Provide the [x, y] coordinate of the cell's center where the given text is located.  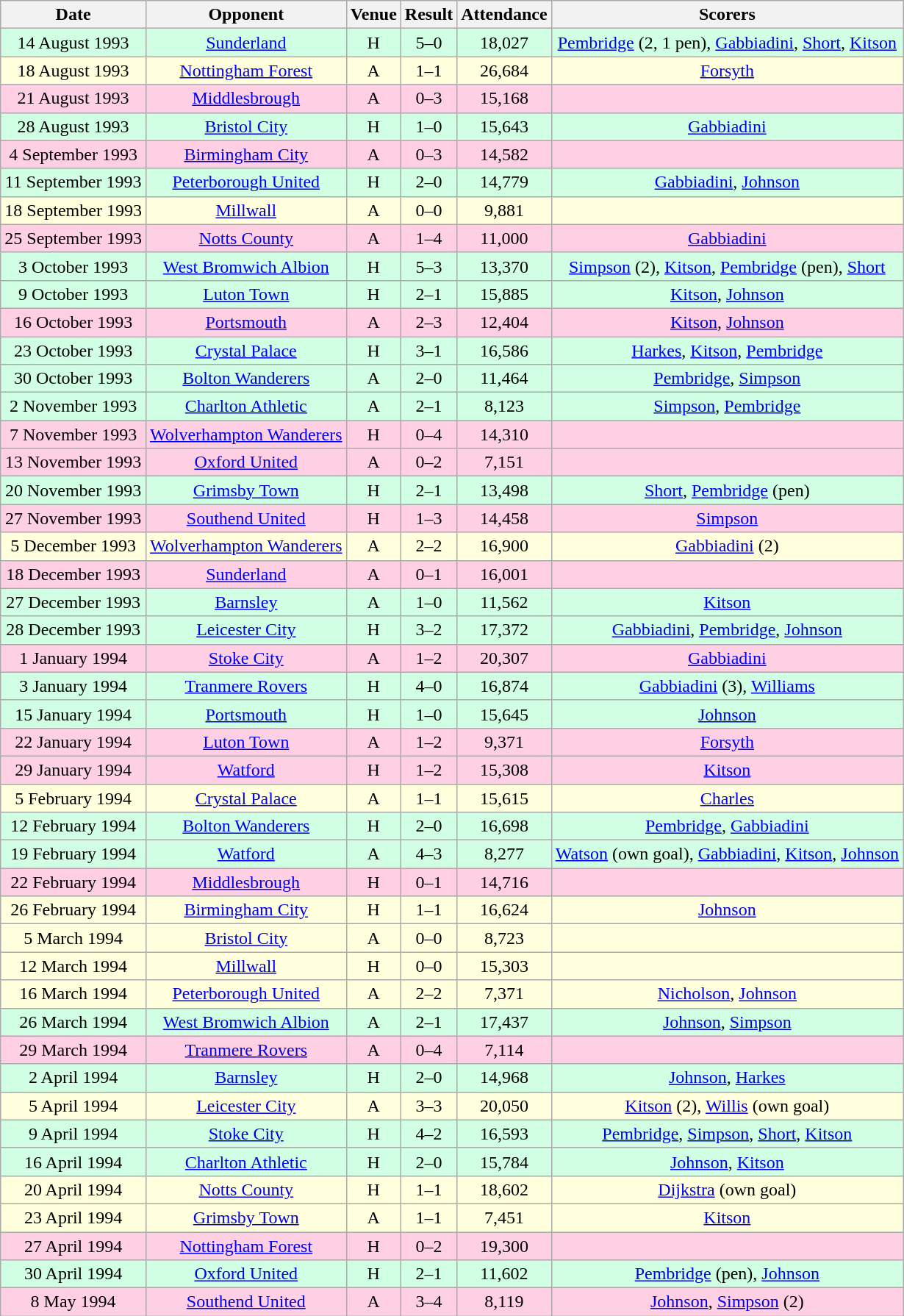
15,308 [504, 770]
15,784 [504, 1162]
5 April 1994 [73, 1106]
5–0 [428, 43]
Simpson, Pembridge [727, 407]
2 April 1994 [73, 1078]
23 October 1993 [73, 351]
Venue [373, 15]
16 March 1994 [73, 994]
9,881 [504, 210]
7,151 [504, 462]
11 September 1993 [73, 182]
Dijkstra (own goal) [727, 1190]
22 February 1994 [73, 882]
Johnson, Kitson [727, 1162]
9 April 1994 [73, 1134]
11,464 [504, 379]
15,615 [504, 798]
21 August 1993 [73, 99]
27 April 1994 [73, 1246]
9 October 1993 [73, 294]
16,001 [504, 574]
12,404 [504, 322]
Short, Pembridge (pen) [727, 490]
22 January 1994 [73, 742]
11,562 [504, 602]
15,885 [504, 294]
28 August 1993 [73, 126]
20,050 [504, 1106]
16,586 [504, 351]
2–3 [428, 322]
Nicholson, Johnson [727, 994]
Pembridge (2, 1 pen), Gabbiadini, Short, Kitson [727, 43]
2 November 1993 [73, 407]
7 November 1993 [73, 435]
4–2 [428, 1134]
14 August 1993 [73, 43]
27 December 1993 [73, 602]
Kitson (2), Willis (own goal) [727, 1106]
Harkes, Kitson, Pembridge [727, 351]
3 January 1994 [73, 686]
18,602 [504, 1190]
11,000 [504, 238]
Attendance [504, 15]
14,310 [504, 435]
8 May 1994 [73, 1302]
14,582 [504, 154]
17,372 [504, 630]
Pembridge, Gabbiadini [727, 826]
7,451 [504, 1217]
9,371 [504, 742]
3–1 [428, 351]
14,779 [504, 182]
Simpson [727, 518]
19,300 [504, 1246]
1 January 1994 [73, 658]
26 February 1994 [73, 910]
18,027 [504, 43]
13,370 [504, 266]
Opponent [245, 15]
25 September 1993 [73, 238]
16 October 1993 [73, 322]
18 December 1993 [73, 574]
4–3 [428, 854]
18 September 1993 [73, 210]
Pembridge (pen), Johnson [727, 1274]
27 November 1993 [73, 518]
Result [428, 15]
5 March 1994 [73, 938]
20,307 [504, 658]
16,593 [504, 1134]
Simpson (2), Kitson, Pembridge (pen), Short [727, 266]
19 February 1994 [73, 854]
26,684 [504, 71]
12 March 1994 [73, 966]
5–3 [428, 266]
3–3 [428, 1106]
1–3 [428, 518]
Johnson, Simpson [727, 1022]
3–4 [428, 1302]
8,277 [504, 854]
13,498 [504, 490]
29 January 1994 [73, 770]
Pembridge, Simpson [727, 379]
14,716 [504, 882]
Gabbiadini (2) [727, 546]
8,123 [504, 407]
15 January 1994 [73, 714]
Gabbiadini, Johnson [727, 182]
30 April 1994 [73, 1274]
4–0 [428, 686]
16,698 [504, 826]
29 March 1994 [73, 1050]
4 September 1993 [73, 154]
7,371 [504, 994]
Watson (own goal), Gabbiadini, Kitson, Johnson [727, 854]
15,168 [504, 99]
17,437 [504, 1022]
Johnson, Simpson (2) [727, 1302]
26 March 1994 [73, 1022]
Pembridge, Simpson, Short, Kitson [727, 1134]
13 November 1993 [73, 462]
15,645 [504, 714]
5 February 1994 [73, 798]
Scorers [727, 15]
Johnson, Harkes [727, 1078]
16,874 [504, 686]
1–4 [428, 238]
8,723 [504, 938]
5 December 1993 [73, 546]
3–2 [428, 630]
14,458 [504, 518]
28 December 1993 [73, 630]
3 October 1993 [73, 266]
Gabbiadini, Pembridge, Johnson [727, 630]
12 February 1994 [73, 826]
23 April 1994 [73, 1217]
20 November 1993 [73, 490]
30 October 1993 [73, 379]
Charles [727, 798]
14,968 [504, 1078]
16,624 [504, 910]
18 August 1993 [73, 71]
7,114 [504, 1050]
15,643 [504, 126]
20 April 1994 [73, 1190]
16 April 1994 [73, 1162]
15,303 [504, 966]
Date [73, 15]
11,602 [504, 1274]
8,119 [504, 1302]
Gabbiadini (3), Williams [727, 686]
16,900 [504, 546]
